Detect which cell encompasses the target text, then output its [X, Y] center coordinate. 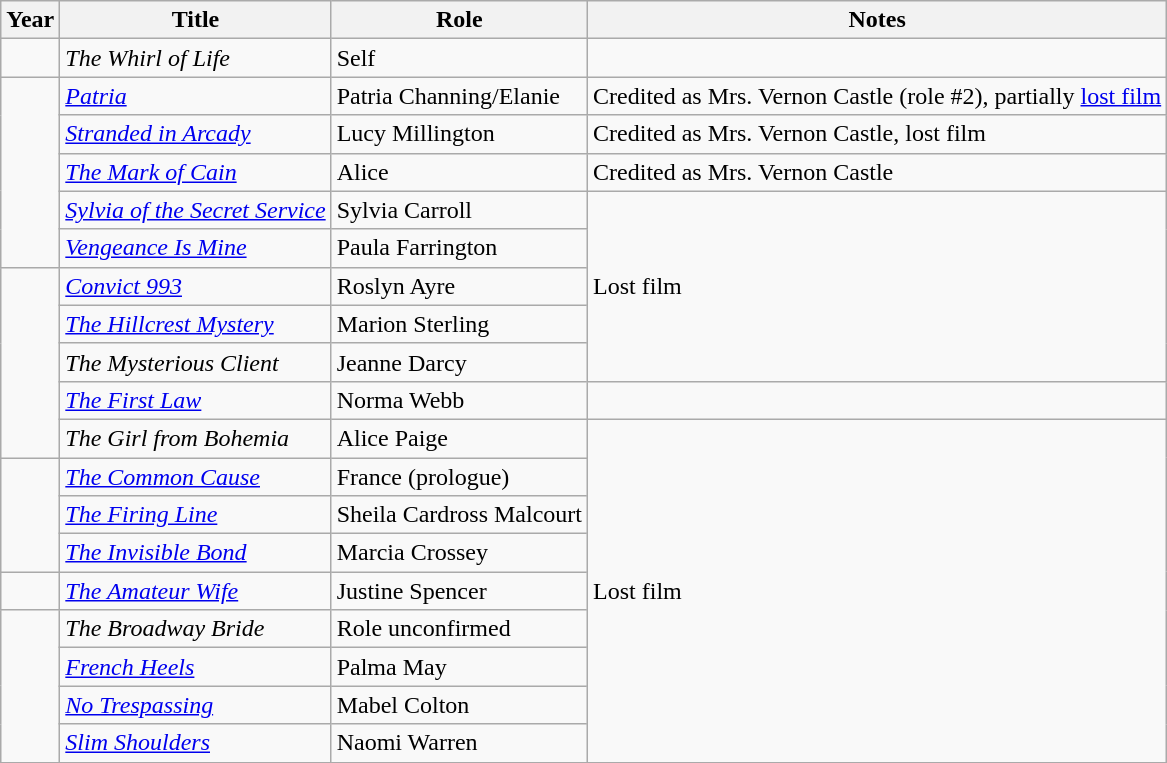
The Mark of Cain [196, 172]
Patria [196, 96]
France (prologue) [459, 477]
Alice [459, 172]
Norma Webb [459, 400]
Sheila Cardross Malcourt [459, 515]
Vengeance Is Mine [196, 248]
Patria Channing/Elanie [459, 96]
No Trespassing [196, 705]
The Invisible Bond [196, 553]
The First Law [196, 400]
Convict 993 [196, 286]
The Hillcrest Mystery [196, 324]
The Broadway Bride [196, 629]
Roslyn Ayre [459, 286]
Marion Sterling [459, 324]
Role unconfirmed [459, 629]
Paula Farrington [459, 248]
Sylvia of the Secret Service [196, 210]
Lucy Millington [459, 134]
Slim Shoulders [196, 743]
Credited as Mrs. Vernon Castle, lost film [878, 134]
Sylvia Carroll [459, 210]
Credited as Mrs. Vernon Castle (role #2), partially lost film [878, 96]
The Amateur Wife [196, 591]
The Mysterious Client [196, 362]
Self [459, 58]
Palma May [459, 667]
Justine Spencer [459, 591]
French Heels [196, 667]
Stranded in Arcady [196, 134]
Title [196, 20]
The Whirl of Life [196, 58]
Naomi Warren [459, 743]
Notes [878, 20]
Year [30, 20]
Jeanne Darcy [459, 362]
Marcia Crossey [459, 553]
The Girl from Bohemia [196, 438]
Alice Paige [459, 438]
The Firing Line [196, 515]
Credited as Mrs. Vernon Castle [878, 172]
Role [459, 20]
The Common Cause [196, 477]
Mabel Colton [459, 705]
